Pinpoint the cell where the given text exists, returning its (x, y) midpoint coordinate. 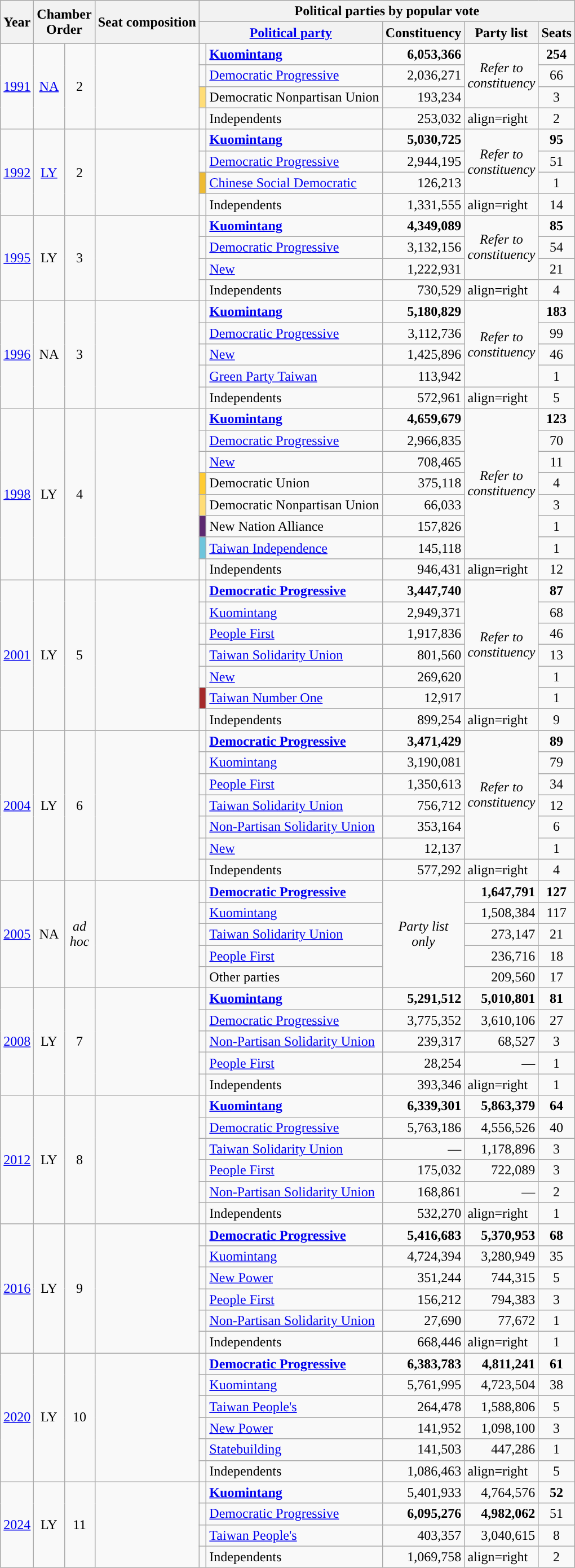
54 (556, 247)
Chinese Social Democratic (294, 183)
1,588,806 (502, 1407)
34 (556, 784)
123 (556, 419)
1,069,758 (423, 1557)
5,863,379 (502, 1106)
17 (556, 977)
12,917 (423, 698)
85 (556, 226)
Political parties by popular vote (387, 11)
375,118 (423, 483)
6,095,276 (423, 1514)
353,164 (423, 827)
ChamberOrder (64, 22)
1,917,836 (423, 634)
5,763,186 (423, 1127)
253,032 (423, 118)
Green Party Taiwan (294, 376)
236,716 (502, 956)
269,620 (423, 677)
New Nation Alliance (294, 526)
5,416,683 (423, 1235)
1,647,791 (502, 891)
7 (79, 1042)
127 (556, 891)
4,724,394 (423, 1256)
87 (556, 591)
744,315 (502, 1278)
40 (556, 1127)
99 (556, 333)
3,132,156 (423, 247)
95 (556, 140)
1,331,555 (423, 204)
730,529 (423, 290)
6,383,783 (423, 1364)
3,112,736 (423, 333)
3,447,740 (423, 591)
66,033 (423, 505)
27,690 (423, 1321)
577,292 (423, 870)
1,350,613 (423, 784)
1,098,100 (502, 1428)
6,339,301 (423, 1106)
Seat composition (147, 22)
722,089 (502, 1170)
adhoc (79, 934)
899,254 (423, 720)
4,982,062 (502, 1514)
2004 (17, 805)
168,861 (423, 1192)
946,431 (423, 569)
2,944,195 (423, 161)
393,346 (423, 1085)
Political party (291, 33)
117 (556, 913)
27 (556, 1020)
35 (556, 1256)
4,723,504 (502, 1385)
81 (556, 999)
193,234 (423, 97)
4,349,089 (423, 226)
Democratic Union (294, 483)
Other parties (294, 977)
5,761,995 (423, 1385)
70 (556, 441)
1,508,384 (502, 913)
Party listonly (423, 934)
801,560 (423, 655)
572,961 (423, 398)
2,966,835 (423, 441)
1996 (17, 355)
113,942 (423, 376)
4,811,241 (502, 1364)
5,030,725 (423, 140)
2,949,371 (423, 612)
4,659,679 (423, 419)
175,032 (423, 1170)
1,086,463 (423, 1471)
3,775,352 (423, 1020)
Taiwan Number One (294, 698)
756,712 (423, 805)
273,147 (502, 934)
1,425,896 (423, 355)
1991 (17, 86)
6,053,366 (423, 54)
5,401,933 (423, 1492)
4,764,576 (502, 1492)
Constituency (423, 33)
14 (556, 204)
708,465 (423, 462)
38 (556, 1385)
3,280,949 (502, 1256)
Taiwan Independence (294, 548)
183 (556, 312)
157,826 (423, 526)
2001 (17, 655)
3,190,081 (423, 763)
1,178,896 (502, 1149)
61 (556, 1364)
Year (17, 22)
254 (556, 54)
10 (79, 1417)
2012 (17, 1160)
351,244 (423, 1278)
1995 (17, 258)
1,222,931 (423, 269)
239,317 (423, 1042)
2024 (17, 1525)
145,118 (423, 548)
2008 (17, 1042)
3,610,106 (502, 1020)
1992 (17, 172)
447,286 (502, 1450)
264,478 (423, 1407)
79 (556, 763)
5,291,512 (423, 999)
5,370,953 (502, 1235)
Seats (556, 33)
52 (556, 1492)
66 (556, 76)
2020 (17, 1417)
Statebuilding (294, 1450)
Party list (502, 33)
156,212 (423, 1299)
64 (556, 1106)
126,213 (423, 183)
3,471,429 (423, 741)
28,254 (423, 1063)
18 (556, 956)
141,952 (423, 1428)
4,556,526 (502, 1127)
2005 (17, 934)
89 (556, 741)
5,010,801 (502, 999)
77,672 (502, 1321)
12,137 (423, 848)
2016 (17, 1288)
2,036,271 (423, 76)
532,270 (423, 1213)
403,357 (423, 1535)
668,446 (423, 1342)
209,560 (502, 977)
13 (556, 655)
794,383 (502, 1299)
68,527 (502, 1042)
5,180,829 (423, 312)
141,503 (423, 1450)
1998 (17, 494)
3,040,615 (502, 1535)
